Detect which cell encompasses the target text, then output its (x, y) center coordinate. 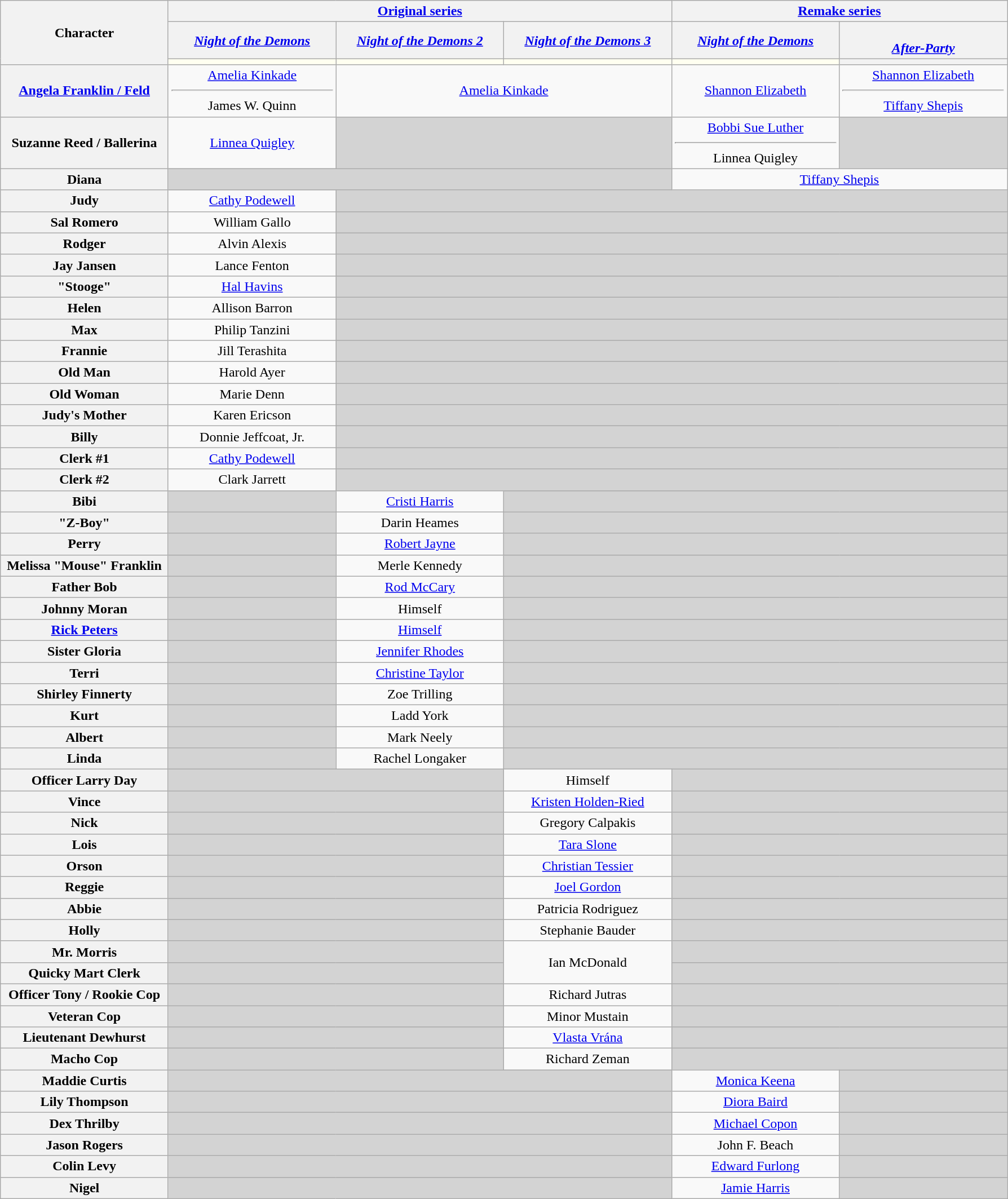
Harold Ayer (252, 373)
Amelia KinkadeJames W. Quinn (252, 91)
Clerk #2 (85, 480)
Michael Copon (755, 1123)
Shannon ElizabethTiffany Shepis (923, 91)
Night of the Demons 2 (420, 41)
Frannie (85, 351)
Christian Tessier (588, 866)
Rachel Longaker (420, 759)
Vlasta Vrána (588, 1038)
Holly (85, 930)
"Z-Boy" (85, 523)
Zoe Trilling (420, 694)
Lois (85, 844)
Albert (85, 737)
Hal Havins (252, 286)
Night of the Demons 3 (588, 41)
Linda (85, 759)
Jennifer Rhodes (420, 651)
Colin Levy (85, 1166)
Amelia Kinkade (504, 91)
Marie Denn (252, 394)
Perry (85, 544)
Robert Jayne (420, 544)
Philip Tanzini (252, 330)
Donnie Jeffcoat, Jr. (252, 437)
Veteran Cop (85, 1016)
Orson (85, 866)
Allison Barron (252, 308)
Shirley Finnerty (85, 694)
Kurt (85, 716)
Original series (419, 11)
Edward Furlong (755, 1166)
Jason Rogers (85, 1145)
After-Party (923, 41)
Joel Gordon (588, 887)
Judy (85, 201)
Ian McDonald (588, 962)
Lance Fenton (252, 265)
Jamie Harris (755, 1188)
Rick Peters (85, 630)
Bobbi Sue LutherLinnea Quigley (755, 143)
Rodger (85, 244)
Kristen Holden-Ried (588, 802)
Reggie (85, 887)
Tiffany Shepis (839, 179)
Lily Thompson (85, 1102)
Ladd York (420, 716)
Clerk #1 (85, 458)
Maddie Curtis (85, 1081)
Monica Keena (755, 1081)
Cristi Harris (420, 501)
Abbie (85, 909)
Officer Larry Day (85, 780)
Rod McCary (420, 587)
Father Bob (85, 587)
Shannon Elizabeth (755, 91)
Mark Neely (420, 737)
Diora Baird (755, 1102)
Merle Kennedy (420, 565)
Max (85, 330)
Officer Tony / Rookie Cop (85, 994)
Nick (85, 823)
Bibi (85, 501)
Remake series (839, 11)
Tara Slone (588, 844)
Melissa "Mouse" Franklin (85, 565)
Macho Cop (85, 1059)
Angela Franklin / Feld (85, 91)
Dex Thrilby (85, 1123)
"Stooge" (85, 286)
John F. Beach (755, 1145)
Linnea Quigley (252, 143)
Stephanie Bauder (588, 930)
Suzanne Reed / Ballerina (85, 143)
Terri (85, 672)
Quicky Mart Clerk (85, 973)
Helen (85, 308)
Johnny Moran (85, 608)
Gregory Calpakis (588, 823)
Jay Jansen (85, 265)
William Gallo (252, 222)
Richard Jutras (588, 994)
Patricia Rodriguez (588, 909)
Jill Terashita (252, 351)
Clark Jarrett (252, 480)
Lieutenant Dewhurst (85, 1038)
Sal Romero (85, 222)
Old Man (85, 373)
Mr. Morris (85, 952)
Minor Mustain (588, 1016)
Darin Heames (420, 523)
Vince (85, 802)
Nigel (85, 1188)
Sister Gloria (85, 651)
Old Woman (85, 394)
Richard Zeman (588, 1059)
Judy's Mother (85, 415)
Diana (85, 179)
Billy (85, 437)
Character (85, 33)
Karen Ericson (252, 415)
Christine Taylor (420, 672)
Alvin Alexis (252, 244)
